Search for the cell housing the specified text and yield its (X, Y) center coordinate. 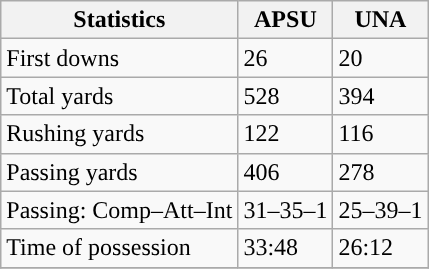
Total yards (120, 96)
406 (286, 172)
APSU (286, 20)
122 (286, 134)
31–35–1 (286, 210)
26 (286, 58)
Statistics (120, 20)
528 (286, 96)
First downs (120, 58)
116 (380, 134)
25–39–1 (380, 210)
20 (380, 58)
394 (380, 96)
Time of possession (120, 248)
33:48 (286, 248)
UNA (380, 20)
Passing: Comp–Att–Int (120, 210)
Passing yards (120, 172)
Rushing yards (120, 134)
278 (380, 172)
26:12 (380, 248)
